Extract the (X, Y) coordinate from the center of the cell holding the provided text.  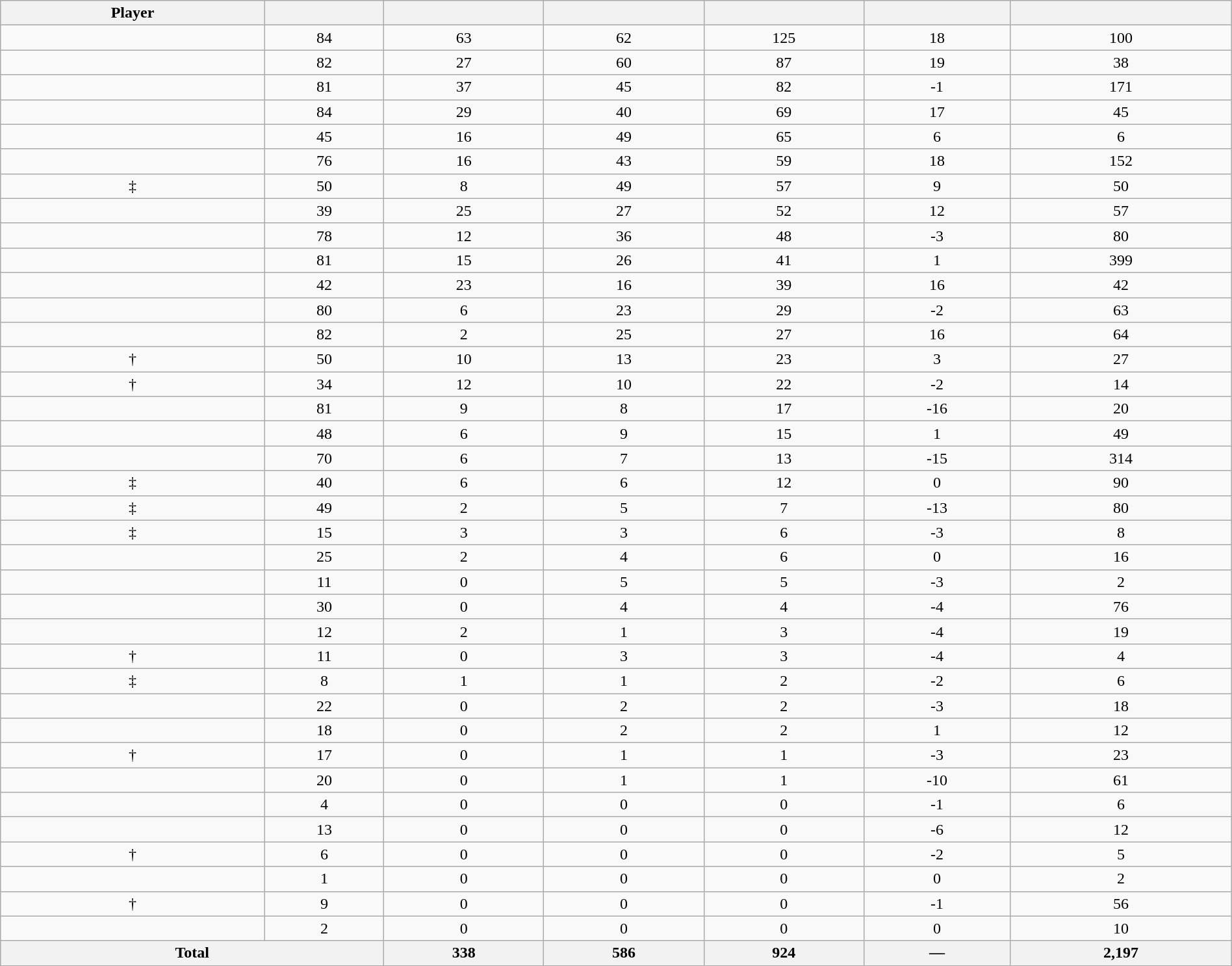
52 (784, 211)
338 (464, 953)
37 (464, 87)
-15 (937, 458)
171 (1122, 87)
— (937, 953)
125 (784, 38)
61 (1122, 780)
26 (624, 260)
41 (784, 260)
14 (1122, 384)
64 (1122, 335)
Player (133, 13)
43 (624, 161)
-16 (937, 409)
59 (784, 161)
69 (784, 112)
30 (324, 607)
314 (1122, 458)
586 (624, 953)
90 (1122, 483)
Total (192, 953)
65 (784, 137)
100 (1122, 38)
38 (1122, 62)
399 (1122, 260)
924 (784, 953)
62 (624, 38)
34 (324, 384)
-10 (937, 780)
-13 (937, 508)
36 (624, 235)
56 (1122, 904)
78 (324, 235)
2,197 (1122, 953)
70 (324, 458)
-6 (937, 829)
152 (1122, 161)
60 (624, 62)
87 (784, 62)
